Locate the cell with the specified text and output its [x, y] center coordinate. 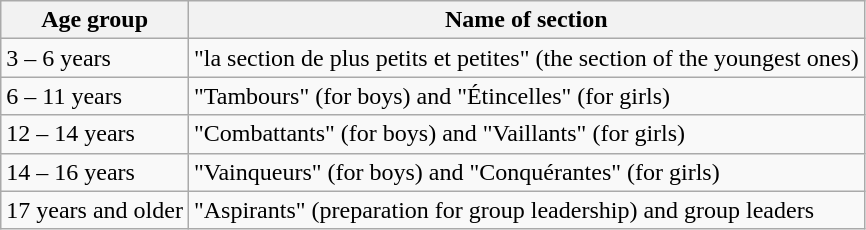
17 years and older [95, 210]
14 – 16 years [95, 172]
"Combattants" (for boys) and "Vaillants" (for girls) [526, 134]
Name of section [526, 20]
"la section de plus petits et petites" (the section of the youngest ones) [526, 58]
"Vainqueurs" (for boys) and "Conquérantes" (for girls) [526, 172]
"Aspirants" (preparation for group leadership) and group leaders [526, 210]
12 – 14 years [95, 134]
3 – 6 years [95, 58]
"Tambours" (for boys) and "Étincelles" (for girls) [526, 96]
6 – 11 years [95, 96]
Age group [95, 20]
